From the cell containing the given text, extract its center point as [X, Y] coordinate. 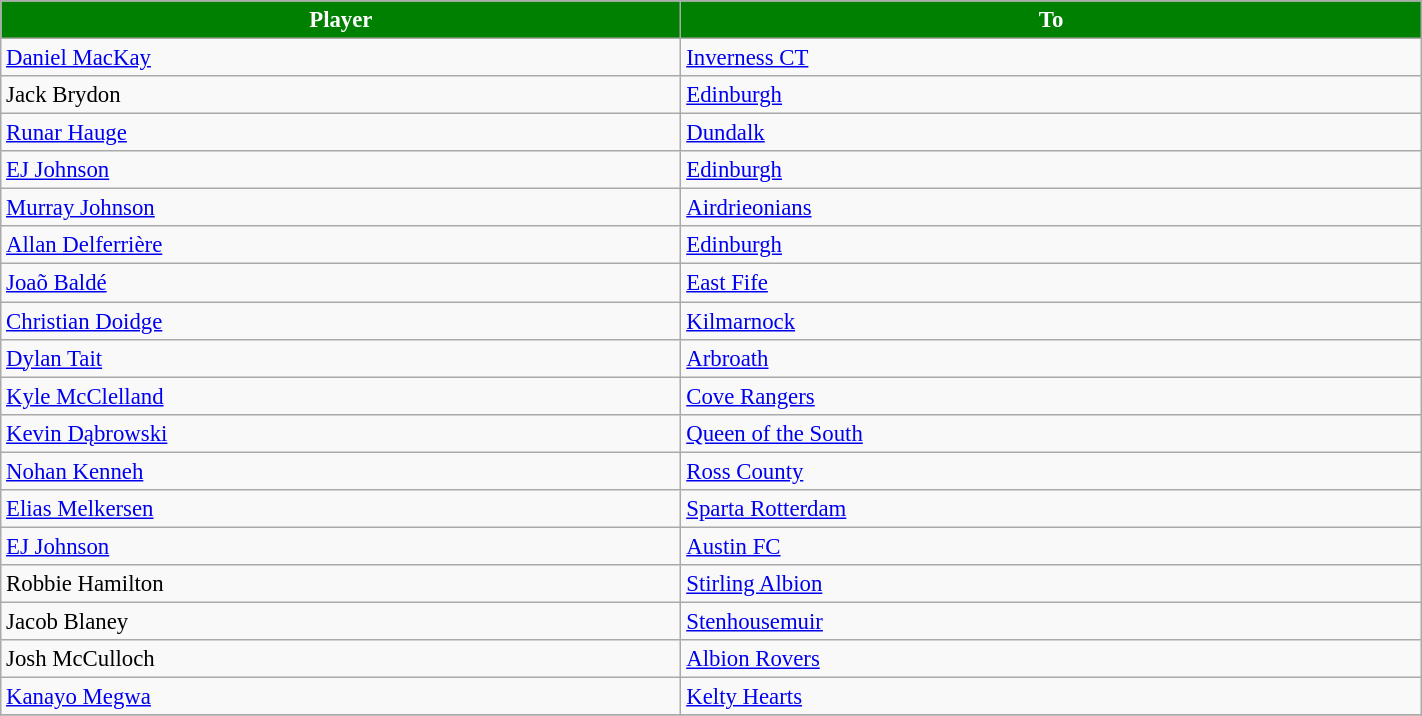
Airdrieonians [1051, 208]
Cove Rangers [1051, 396]
Murray Johnson [341, 208]
Jack Brydon [341, 95]
Robbie Hamilton [341, 584]
East Fife [1051, 283]
Arbroath [1051, 358]
Kyle McClelland [341, 396]
Albion Rovers [1051, 659]
Josh McCulloch [341, 659]
Austin FC [1051, 546]
Allan Delferrière [341, 245]
Sparta Rotterdam [1051, 509]
Kevin Dąbrowski [341, 433]
Kilmarnock [1051, 321]
Inverness CT [1051, 58]
Nohan Kenneh [341, 471]
Ross County [1051, 471]
Kelty Hearts [1051, 697]
Joaõ Baldé [341, 283]
Daniel MacKay [341, 58]
Player [341, 20]
Elias Melkersen [341, 509]
Dylan Tait [341, 358]
Stirling Albion [1051, 584]
Stenhousemuir [1051, 621]
Queen of the South [1051, 433]
Runar Hauge [341, 133]
To [1051, 20]
Christian Doidge [341, 321]
Dundalk [1051, 133]
Jacob Blaney [341, 621]
Kanayo Megwa [341, 697]
